Detect which cell encompasses the target text, then output its [x, y] center coordinate. 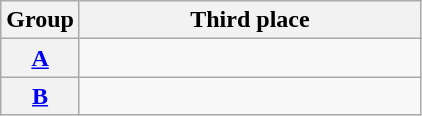
A [40, 58]
Third place [250, 20]
Group [40, 20]
B [40, 96]
